Extract the (x, y) coordinate from the center of the cell holding the provided text.  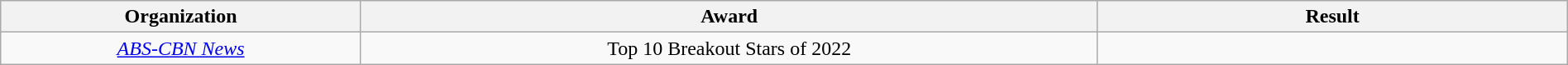
ABS-CBN News (181, 48)
Organization (181, 17)
Result (1332, 17)
Award (729, 17)
Top 10 Breakout Stars of 2022 (729, 48)
